Find where the given text appears and provide that cell's center as [X, Y] coordinate. 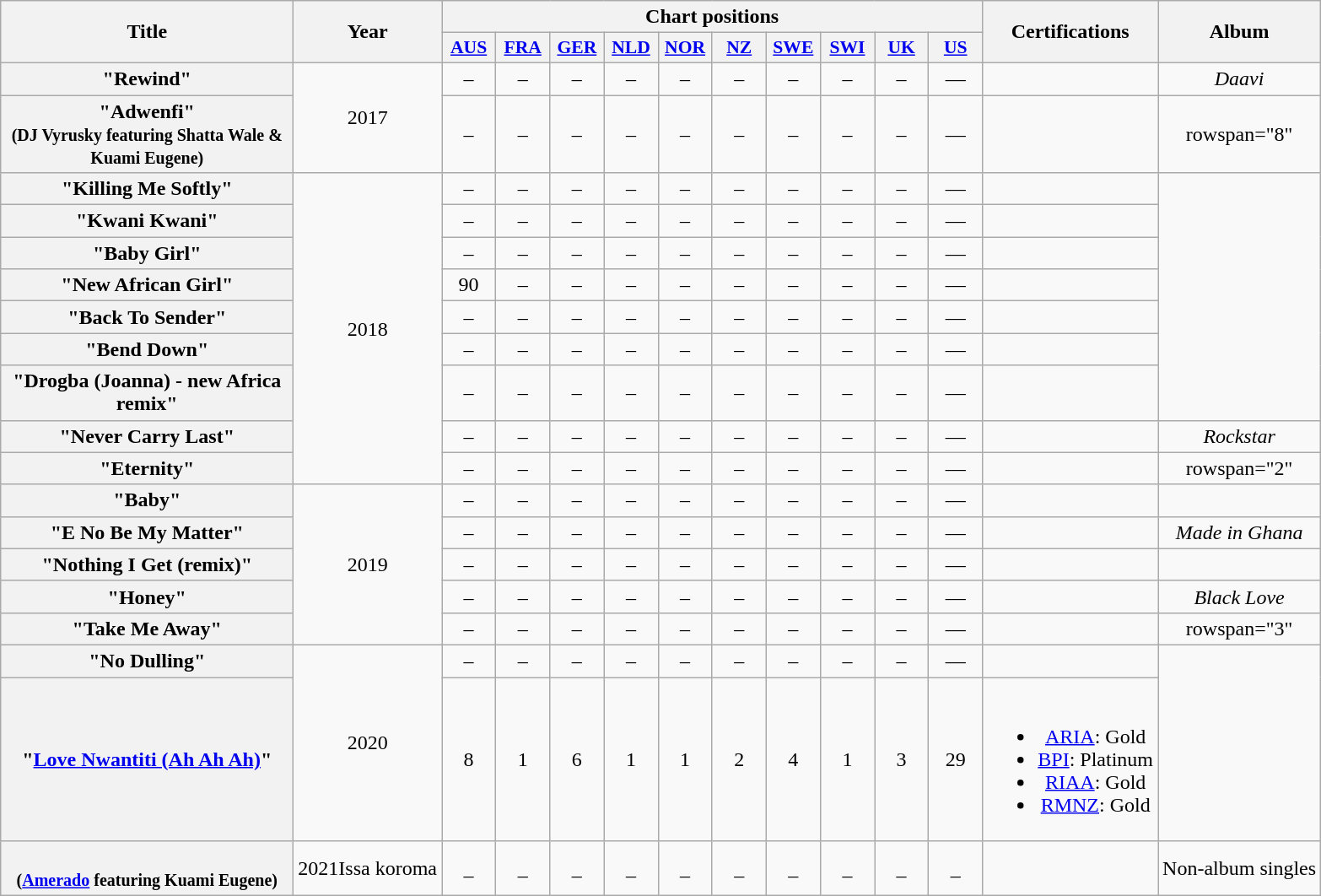
NZ [739, 48]
4 [793, 758]
"Kwani Kwani" [147, 221]
"Back To Sender" [147, 317]
Non-album singles [1240, 869]
NLD [631, 48]
Certifications [1070, 32]
GER [577, 48]
rowspan="3" [1240, 629]
2021Issa koroma [368, 869]
6 [577, 758]
NOR [685, 48]
"Take Me Away" [147, 629]
rowspan="8" [1240, 133]
8 [469, 758]
"Baby Girl" [147, 253]
2020 [368, 742]
"Love Nwantiti (Ah Ah Ah)" [147, 758]
"New African Girl" [147, 285]
"Baby" [147, 500]
ARIA: GoldBPI: PlatinumRIAA: GoldRMNZ: Gold [1070, 758]
US [956, 48]
"Nothing I Get (remix)" [147, 564]
90 [469, 285]
Black Love [1240, 596]
2 [739, 758]
"Killing Me Softly" [147, 189]
Chart positions [712, 17]
rowspan="2" [1240, 468]
"Bend Down" [147, 349]
"Adwenfi"(DJ Vyrusky featuring Shatta Wale & Kuami Eugene) [147, 133]
FRA [523, 48]
Made in Ghana [1240, 532]
"Drogba (Joanna) - new Africa remix" [147, 393]
"Never Carry Last" [147, 436]
2018 [368, 329]
"Honey" [147, 596]
"E No Be My Matter" [147, 532]
"Eternity" [147, 468]
29 [956, 758]
SWE [793, 48]
"No Dulling" [147, 661]
3 [902, 758]
"Rewind" [147, 78]
(Amerado featuring Kuami Eugene) [147, 869]
Title [147, 32]
Daavi [1240, 78]
Album [1240, 32]
2019 [368, 564]
Year [368, 32]
UK [902, 48]
SWI [847, 48]
AUS [469, 48]
Rockstar [1240, 436]
2017 [368, 117]
